Output the [X, Y] coordinate of the center of the cell containing the given text.  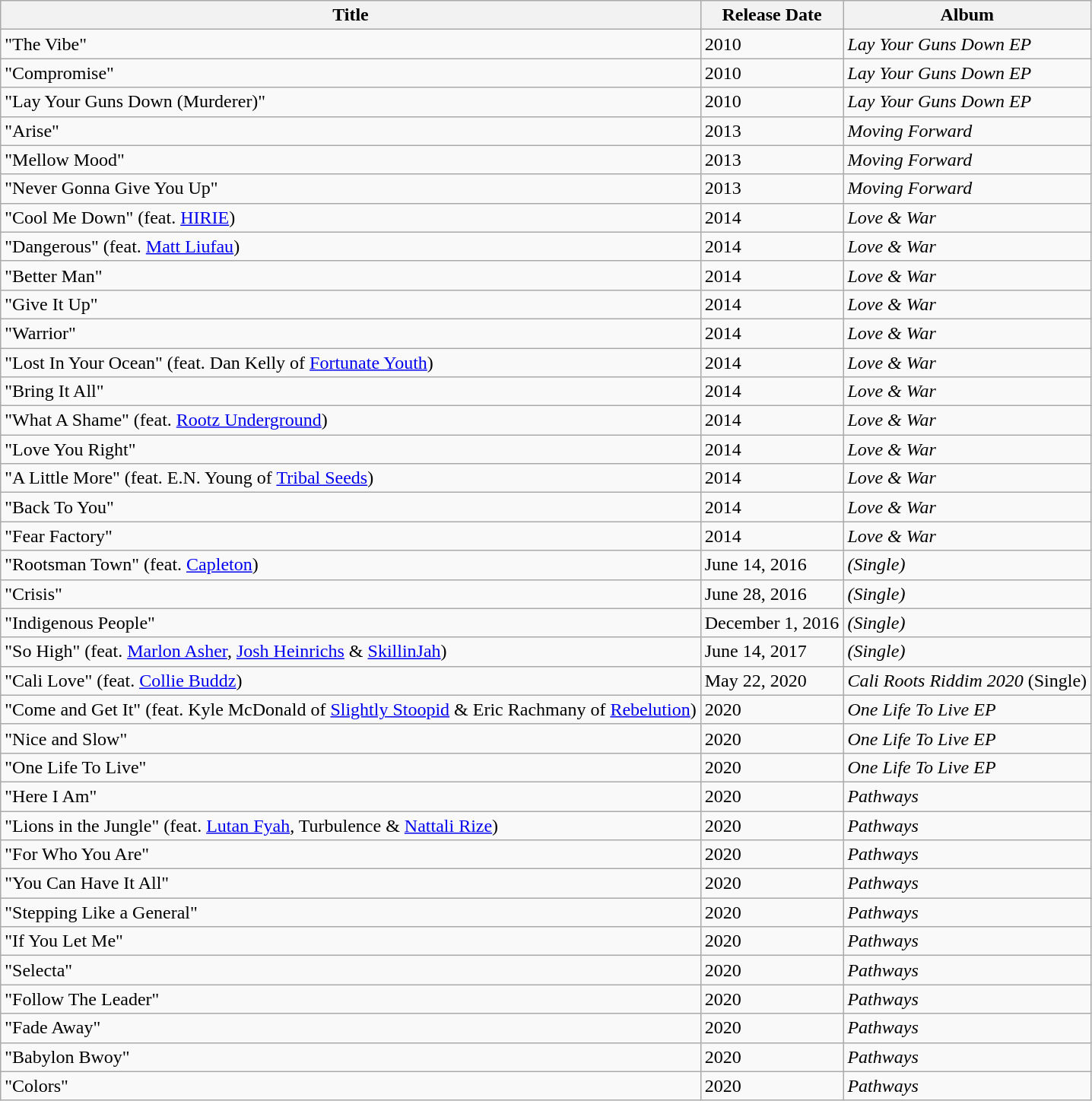
"Follow The Leader" [351, 999]
"Crisis" [351, 594]
June 14, 2016 [772, 565]
June 28, 2016 [772, 594]
"The Vibe" [351, 44]
Album [967, 15]
"Mellow Mood" [351, 160]
"So High" (feat. Marlon Asher, Josh Heinrichs & SkillinJah) [351, 652]
"Better Man" [351, 275]
"Back To You" [351, 507]
"Lions in the Jungle" (feat. Lutan Fyah, Turbulence & Nattali Rize) [351, 825]
Title [351, 15]
"Cool Me Down" (feat. HIRIE) [351, 217]
"For Who You Are" [351, 855]
"If You Let Me" [351, 941]
"Babylon Bwoy" [351, 1057]
"Fade Away" [351, 1028]
"Compromise" [351, 73]
December 1, 2016 [772, 623]
Release Date [772, 15]
June 14, 2017 [772, 652]
"Colors" [351, 1086]
"Here I Am" [351, 796]
"Nice and Slow" [351, 738]
Cali Roots Riddim 2020 (Single) [967, 681]
"Bring It All" [351, 392]
"One Life To Live" [351, 767]
"Warrior" [351, 333]
"You Can Have It All" [351, 884]
May 22, 2020 [772, 681]
"Lay Your Guns Down (Murderer)" [351, 102]
"Fear Factory" [351, 536]
"Dangerous" (feat. Matt Liufau) [351, 246]
"Come and Get It" (feat. Kyle McDonald of Slightly Stoopid & Eric Rachmany of Rebelution) [351, 709]
"Cali Love" (feat. Collie Buddz) [351, 681]
"Rootsman Town" (feat. Capleton) [351, 565]
"Never Gonna Give You Up" [351, 189]
"A Little More" (feat. E.N. Young of Tribal Seeds) [351, 478]
"Give It Up" [351, 304]
"Love You Right" [351, 449]
"Indigenous People" [351, 623]
"What A Shame" (feat. Rootz Underground) [351, 420]
"Stepping Like a General" [351, 912]
"Arise" [351, 131]
"Lost In Your Ocean" (feat. Dan Kelly of Fortunate Youth) [351, 363]
"Selecta" [351, 970]
